Extract the (X, Y) coordinate from the center of the cell holding the provided text.  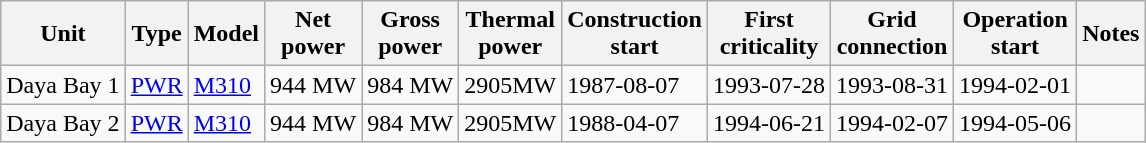
1993-07-28 (768, 85)
1994-05-06 (1016, 123)
First criticality (768, 34)
Model (226, 34)
Construction start (635, 34)
Operation start (1016, 34)
1987-08-07 (635, 85)
1993-08-31 (892, 85)
Gross power (410, 34)
Notes (1111, 34)
1994-02-07 (892, 123)
1988-04-07 (635, 123)
Net power (314, 34)
Grid connection (892, 34)
Daya Bay 1 (63, 85)
Daya Bay 2 (63, 123)
Unit (63, 34)
Type (156, 34)
Thermal power (510, 34)
1994-06-21 (768, 123)
1994-02-01 (1016, 85)
